Extract the (X, Y) coordinate from the center of the cell holding the provided text.  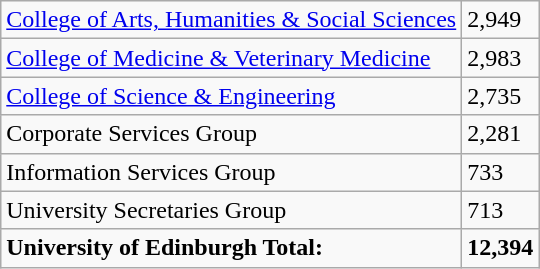
2,281 (500, 134)
2,735 (500, 96)
2,949 (500, 20)
733 (500, 172)
College of Science & Engineering (232, 96)
University Secretaries Group (232, 210)
12,394 (500, 248)
College of Medicine & Veterinary Medicine (232, 58)
University of Edinburgh Total: (232, 248)
College of Arts, Humanities & Social Sciences (232, 20)
Corporate Services Group (232, 134)
713 (500, 210)
Information Services Group (232, 172)
2,983 (500, 58)
